Locate the cell with the specified text and output its (X, Y) center coordinate. 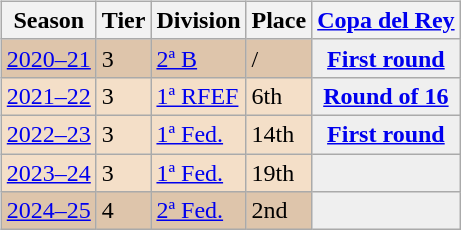
/ (279, 58)
2020–21 (48, 58)
2ª Fed. (198, 211)
2021–22 (48, 96)
Round of 16 (386, 96)
Copa del Rey (386, 20)
2ª B (198, 58)
Tier (124, 20)
2022–23 (48, 134)
Division (198, 20)
2024–25 (48, 211)
2nd (279, 211)
14th (279, 134)
Season (48, 20)
19th (279, 173)
1ª RFEF (198, 96)
Place (279, 20)
6th (279, 96)
4 (124, 211)
2023–24 (48, 173)
